Search for the cell housing the specified text and yield its [x, y] center coordinate. 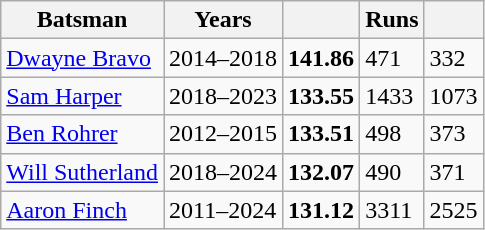
132.07 [322, 172]
131.12 [322, 210]
133.51 [322, 134]
1073 [454, 96]
373 [454, 134]
2018–2023 [224, 96]
Ben Rohrer [82, 134]
Runs [392, 20]
Sam Harper [82, 96]
141.86 [322, 58]
490 [392, 172]
Batsman [82, 20]
2011–2024 [224, 210]
2012–2015 [224, 134]
2525 [454, 210]
371 [454, 172]
Will Sutherland [82, 172]
Years [224, 20]
332 [454, 58]
2014–2018 [224, 58]
498 [392, 134]
3311 [392, 210]
133.55 [322, 96]
1433 [392, 96]
Dwayne Bravo [82, 58]
Aaron Finch [82, 210]
2018–2024 [224, 172]
471 [392, 58]
